Capture the cell that displays the provided text and extract its (X, Y) central coordinate. 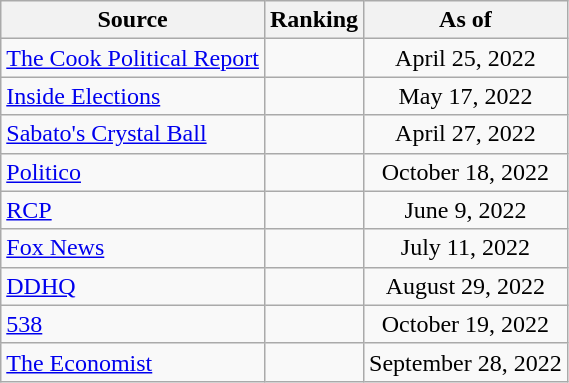
May 17, 2022 (466, 96)
Ranking (314, 20)
As of (466, 20)
The Economist (133, 362)
October 19, 2022 (466, 324)
April 25, 2022 (466, 58)
July 11, 2022 (466, 248)
June 9, 2022 (466, 210)
Source (133, 20)
Inside Elections (133, 96)
Fox News (133, 248)
August 29, 2022 (466, 286)
The Cook Political Report (133, 58)
October 18, 2022 (466, 172)
Sabato's Crystal Ball (133, 134)
RCP (133, 210)
Politico (133, 172)
DDHQ (133, 286)
538 (133, 324)
April 27, 2022 (466, 134)
September 28, 2022 (466, 362)
